Search for the cell housing the specified text and yield its (x, y) center coordinate. 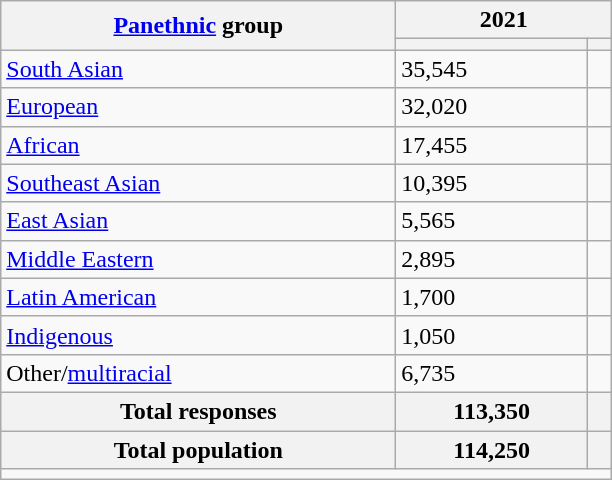
Indigenous (198, 335)
5,565 (492, 221)
South Asian (198, 69)
2,895 (492, 259)
East Asian (198, 221)
Panethnic group (198, 26)
Other/multiracial (198, 373)
Middle Eastern (198, 259)
1,700 (492, 297)
114,250 (492, 449)
35,545 (492, 69)
6,735 (492, 373)
2021 (504, 20)
European (198, 107)
17,455 (492, 145)
Total responses (198, 411)
113,350 (492, 411)
32,020 (492, 107)
Southeast Asian (198, 183)
African (198, 145)
Total population (198, 449)
10,395 (492, 183)
1,050 (492, 335)
Latin American (198, 297)
